Return [X, Y] of the center of cell containing provided text 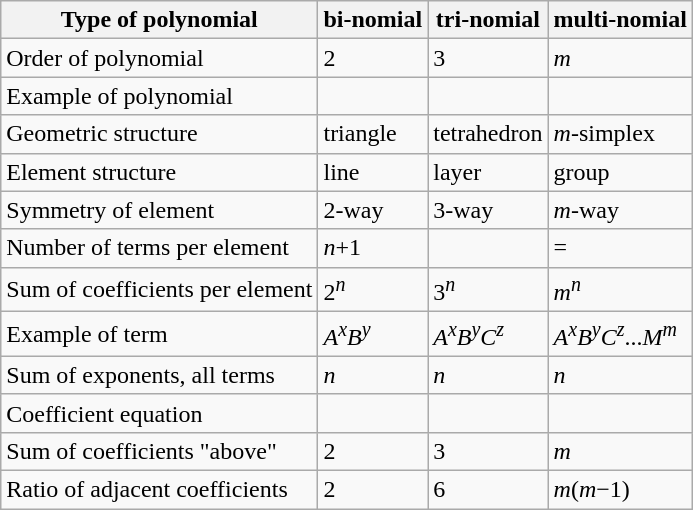
group [620, 172]
Order of polynomial [160, 58]
Element structure [160, 172]
triangle [373, 134]
2n [373, 290]
bi-nomial [373, 20]
Number of terms per element [160, 248]
Symmetry of element [160, 210]
3n [488, 290]
layer [488, 172]
AxByCz [488, 334]
2-way [373, 210]
m(m−1) [620, 489]
= [620, 248]
mn [620, 290]
AxByCz...Mm [620, 334]
m-way [620, 210]
Type of polynomial [160, 20]
Sum of coefficients "above" [160, 451]
Example of polynomial [160, 96]
Coefficient equation [160, 413]
AxBy [373, 334]
m-simplex [620, 134]
multi-nomial [620, 20]
3-way [488, 210]
Ratio of adjacent coefficients [160, 489]
tetrahedron [488, 134]
Sum of coefficients per element [160, 290]
n+1 [373, 248]
Example of term [160, 334]
Geometric structure [160, 134]
tri-nomial [488, 20]
line [373, 172]
6 [488, 489]
Sum of exponents, all terms [160, 375]
